Locate the cell with the specified text and output its (x, y) center coordinate. 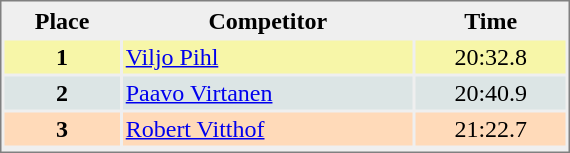
21:22.7 (491, 128)
Time (491, 20)
Competitor (268, 20)
Place (62, 20)
20:40.9 (491, 92)
20:32.8 (491, 56)
1 (62, 56)
Robert Vitthof (268, 128)
Viljo Pihl (268, 56)
3 (62, 128)
Paavo Virtanen (268, 92)
2 (62, 92)
